Capture the cell that displays the provided text and extract its [X, Y] central coordinate. 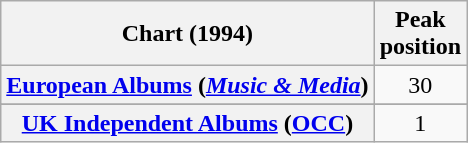
30 [420, 85]
1 [420, 123]
Chart (1994) [188, 34]
Peakposition [420, 34]
European Albums (Music & Media) [188, 85]
UK Independent Albums (OCC) [188, 123]
